Identify which cell holds the provided text, then report its (X, Y) central coordinate. 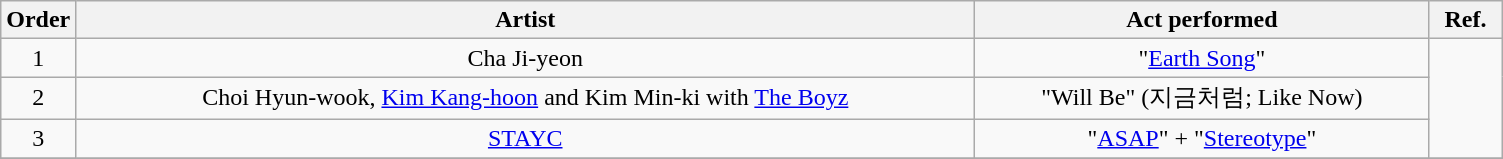
1 (38, 58)
2 (38, 98)
"Earth Song" (1202, 58)
"ASAP" + "Stereotype" (1202, 138)
Choi Hyun-wook, Kim Kang-hoon and Kim Min-ki with The Boyz (526, 98)
Cha Ji-yeon (526, 58)
3 (38, 138)
Ref. (1466, 20)
Act performed (1202, 20)
Order (38, 20)
STAYC (526, 138)
"Will Be" (지금처럼; Like Now) (1202, 98)
Artist (526, 20)
